Determine the [X, Y] coordinate at the center of the cell enclosing the given text.  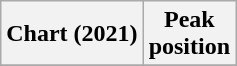
Chart (2021) [72, 34]
Peakposition [189, 34]
